Pinpoint the cell where the given text exists, returning its (x, y) midpoint coordinate. 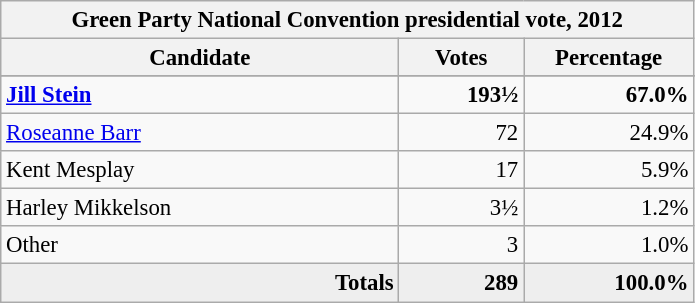
100.0% (609, 283)
72 (462, 133)
193½ (462, 95)
Roseanne Barr (200, 133)
1.0% (609, 245)
17 (462, 170)
289 (462, 283)
67.0% (609, 95)
Other (200, 245)
1.2% (609, 208)
Jill Stein (200, 95)
Green Party National Convention presidential vote, 2012 (348, 20)
Harley Mikkelson (200, 208)
3 (462, 245)
Candidate (200, 58)
5.9% (609, 170)
Kent Mesplay (200, 170)
Totals (200, 283)
3½ (462, 208)
Votes (462, 58)
24.9% (609, 133)
Percentage (609, 58)
